Locate the cell with the specified text and output its (X, Y) center coordinate. 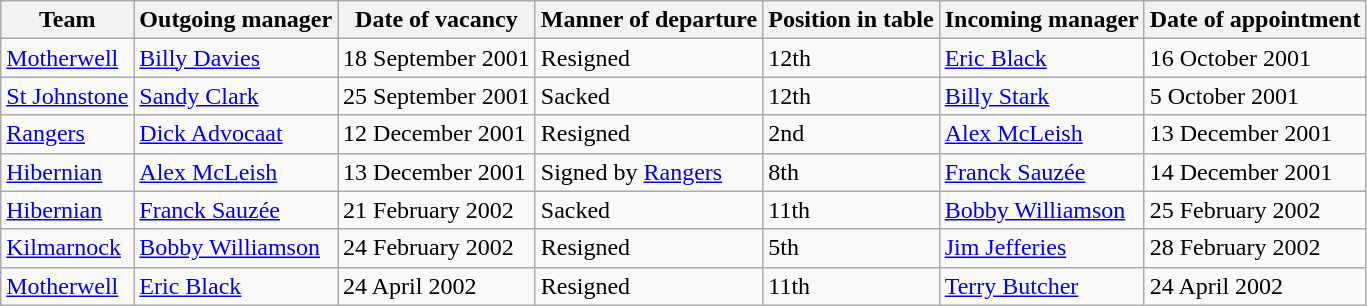
5 October 2001 (1255, 96)
5th (851, 248)
Kilmarnock (68, 248)
21 February 2002 (437, 210)
Jim Jefferies (1042, 248)
Sandy Clark (236, 96)
12 December 2001 (437, 134)
Team (68, 20)
8th (851, 172)
25 February 2002 (1255, 210)
Incoming manager (1042, 20)
Billy Davies (236, 58)
Terry Butcher (1042, 286)
Rangers (68, 134)
Dick Advocaat (236, 134)
14 December 2001 (1255, 172)
2nd (851, 134)
25 September 2001 (437, 96)
Date of appointment (1255, 20)
18 September 2001 (437, 58)
St Johnstone (68, 96)
Outgoing manager (236, 20)
16 October 2001 (1255, 58)
24 February 2002 (437, 248)
28 February 2002 (1255, 248)
Billy Stark (1042, 96)
Signed by Rangers (648, 172)
Position in table (851, 20)
Manner of departure (648, 20)
Date of vacancy (437, 20)
